Determine the [x, y] coordinate at the center of the cell enclosing the given text.  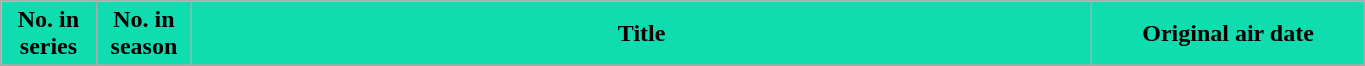
Title [642, 34]
Original air date [1228, 34]
No. inseries [48, 34]
No. inseason [144, 34]
